Determine the (X, Y) coordinate at the center of the cell enclosing the given text.  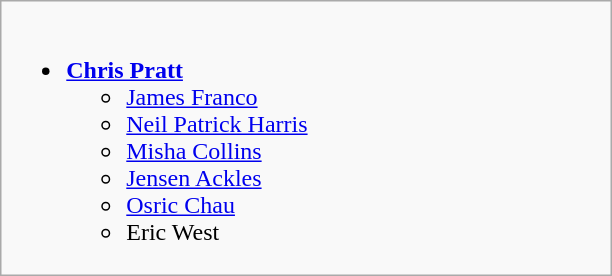
Chris PrattJames FrancoNeil Patrick HarrisMisha CollinsJensen AcklesOsric ChauEric West (306, 138)
